Search for the cell housing the specified text and yield its (X, Y) center coordinate. 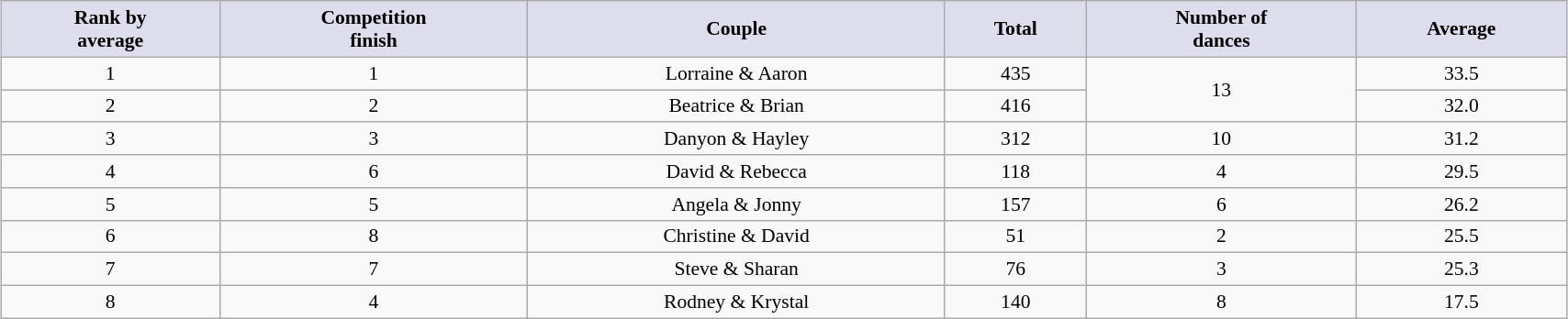
Christine & David (736, 236)
33.5 (1462, 73)
13 (1221, 90)
25.5 (1462, 236)
118 (1015, 171)
Beatrice & Brian (736, 106)
31.2 (1462, 138)
26.2 (1462, 203)
Average (1462, 29)
Couple (736, 29)
76 (1015, 269)
Angela & Jonny (736, 203)
29.5 (1462, 171)
17.5 (1462, 302)
157 (1015, 203)
51 (1015, 236)
10 (1221, 138)
David & Rebecca (736, 171)
Total (1015, 29)
Rodney & Krystal (736, 302)
25.3 (1462, 269)
140 (1015, 302)
435 (1015, 73)
312 (1015, 138)
Steve & Sharan (736, 269)
Lorraine & Aaron (736, 73)
Rank by average (110, 29)
416 (1015, 106)
Danyon & Hayley (736, 138)
Number of dances (1221, 29)
Competition finish (374, 29)
32.0 (1462, 106)
